Detect which cell encompasses the target text, then output its [X, Y] center coordinate. 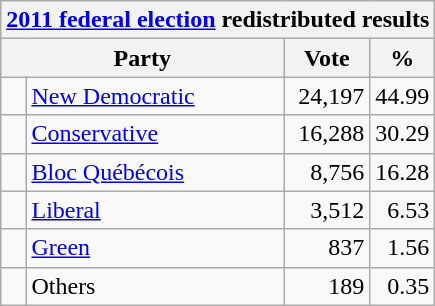
% [402, 58]
2011 federal election redistributed results [218, 20]
837 [327, 248]
189 [327, 286]
Vote [327, 58]
Green [155, 248]
Conservative [155, 134]
1.56 [402, 248]
3,512 [327, 210]
Liberal [155, 210]
Others [155, 286]
44.99 [402, 96]
0.35 [402, 286]
Party [142, 58]
16,288 [327, 134]
16.28 [402, 172]
8,756 [327, 172]
30.29 [402, 134]
6.53 [402, 210]
Bloc Québécois [155, 172]
New Democratic [155, 96]
24,197 [327, 96]
